Return [X, Y] of the center of cell containing provided text 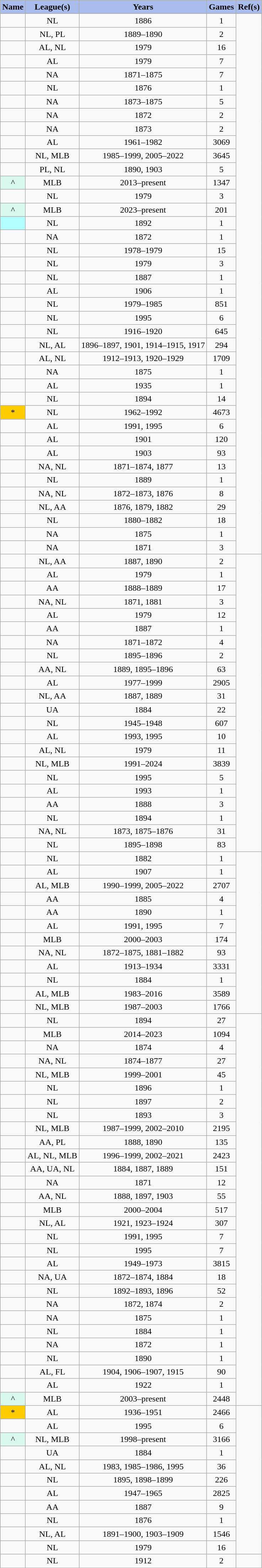
1993, 1995 [143, 737]
1871–1872 [143, 642]
1709 [221, 358]
8 [221, 493]
1903 [143, 453]
1947–1965 [143, 1493]
NL, PL [53, 34]
AA, UA, NL [53, 1169]
NA, UA [53, 1277]
14 [221, 399]
22 [221, 710]
1998–present [143, 1439]
1890, 1903 [143, 169]
1896–1897, 1901, 1914–1915, 1917 [143, 345]
1874–1877 [143, 1061]
1882 [143, 858]
League(s) [53, 7]
1872–1874, 1884 [143, 1277]
1895–1896 [143, 656]
3589 [221, 993]
1912 [143, 1561]
307 [221, 1223]
2013–present [143, 183]
1871–1875 [143, 75]
294 [221, 345]
Years [143, 7]
1887, 1889 [143, 696]
3166 [221, 1439]
607 [221, 723]
1094 [221, 1034]
2466 [221, 1412]
1889 [143, 480]
1546 [221, 1534]
AL, FL [53, 1372]
135 [221, 1142]
1873–1875 [143, 102]
1892–1893, 1896 [143, 1291]
2825 [221, 1493]
1978–1979 [143, 250]
11 [221, 750]
AA, PL [53, 1142]
Games [221, 7]
1985–1999, 2005–2022 [143, 155]
2195 [221, 1129]
645 [221, 331]
1872–1875, 1881–1882 [143, 953]
174 [221, 939]
3069 [221, 142]
1949–1973 [143, 1264]
1892 [143, 223]
1983, 1985–1986, 1995 [143, 1466]
1979–1985 [143, 304]
1962–1992 [143, 413]
1884, 1887, 1889 [143, 1169]
1872–1873, 1876 [143, 493]
1901 [143, 439]
1874 [143, 1048]
1888, 1897, 1903 [143, 1196]
120 [221, 439]
55 [221, 1196]
1886 [143, 21]
9 [221, 1507]
Ref(s) [249, 7]
1935 [143, 385]
2905 [221, 683]
2000–2004 [143, 1209]
1990–1999, 2005–2022 [143, 885]
15 [221, 250]
226 [221, 1480]
52 [221, 1291]
1921, 1923–1924 [143, 1223]
1996–1999, 2002–2021 [143, 1155]
1873, 1875–1876 [143, 831]
1896 [143, 1088]
1906 [143, 291]
1889–1890 [143, 34]
1897 [143, 1102]
1895–1898 [143, 845]
36 [221, 1466]
29 [221, 507]
1893 [143, 1115]
1987–1999, 2002–2010 [143, 1129]
1766 [221, 1007]
1880–1882 [143, 520]
1993 [143, 791]
1873 [143, 129]
1895, 1898–1899 [143, 1480]
151 [221, 1169]
1888 [143, 804]
83 [221, 845]
1916–1920 [143, 331]
2023–present [143, 210]
3815 [221, 1264]
13 [221, 466]
1907 [143, 872]
1983–2016 [143, 993]
4673 [221, 413]
1945–1948 [143, 723]
1891–1900, 1903–1909 [143, 1534]
45 [221, 1075]
PL, NL [53, 169]
2003–present [143, 1399]
1876, 1879, 1882 [143, 507]
1936–1951 [143, 1412]
517 [221, 1209]
3331 [221, 966]
1912–1913, 1920–1929 [143, 358]
1871, 1881 [143, 602]
1347 [221, 183]
2448 [221, 1399]
851 [221, 304]
63 [221, 669]
1888–1889 [143, 588]
90 [221, 1372]
1889, 1895–1896 [143, 669]
3645 [221, 155]
Name [13, 7]
201 [221, 210]
1961–1982 [143, 142]
2423 [221, 1155]
1888, 1890 [143, 1142]
1887, 1890 [143, 561]
1977–1999 [143, 683]
17 [221, 588]
AL, NL, MLB [53, 1155]
1922 [143, 1385]
1871–1874, 1877 [143, 466]
1885 [143, 899]
1913–1934 [143, 966]
2014–2023 [143, 1034]
3839 [221, 764]
1872, 1874 [143, 1304]
1999–2001 [143, 1075]
1904, 1906–1907, 1915 [143, 1372]
10 [221, 737]
2707 [221, 885]
2000–2003 [143, 939]
1987–2003 [143, 1007]
1991–2024 [143, 764]
